Extract the (x, y) coordinate from the center of the cell holding the provided text.  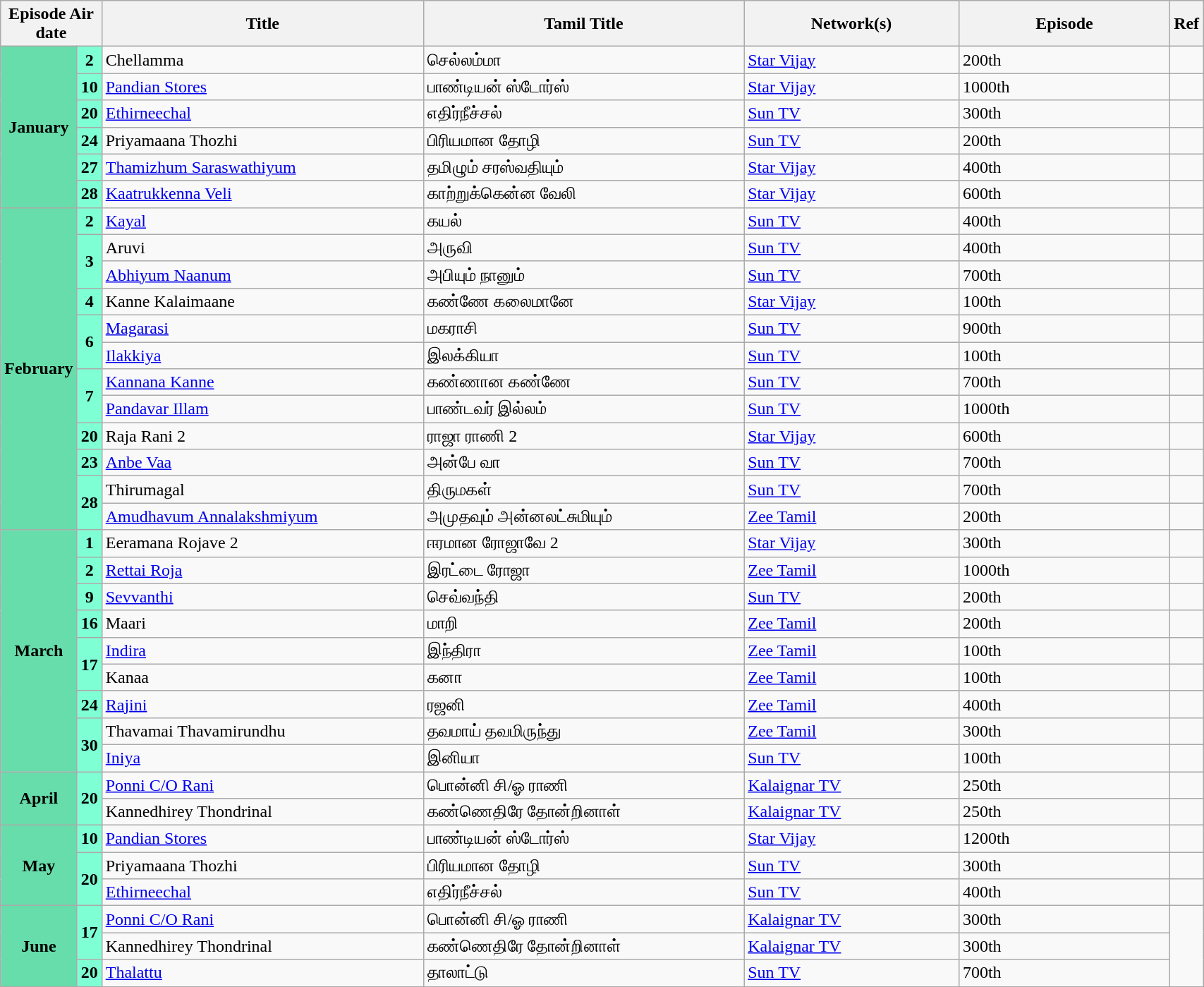
காற்றுக்கென்ன வேலி (584, 194)
Eeramana Rojave 2 (262, 543)
செவ்வந்தி (584, 597)
ஈரமான ரோஜாவே 2 (584, 543)
30 (89, 744)
Pandavar Illam (262, 409)
Episode (1064, 24)
27 (89, 167)
4 (89, 301)
இந்திரா (584, 650)
இலக்கியா (584, 355)
Kanaa (262, 677)
Episode Air date (51, 24)
6 (89, 341)
கண்ணான கண்ணே (584, 382)
Tamil Title (584, 24)
அருவி (584, 248)
Network(s) (852, 24)
மகராசி (584, 328)
மாறி (584, 624)
Amudhavum Annalakshmiyum (262, 516)
இரட்டை ரோஜா (584, 570)
16 (89, 624)
Kanne Kalaimaane (262, 301)
Anbe Vaa (262, 463)
Thamizhum Saraswathiyum (262, 167)
Chellamma (262, 60)
7 (89, 396)
Rajini (262, 704)
Sevvanthi (262, 597)
Indira (262, 650)
அபியும் நானும் (584, 274)
ரஜனி (584, 704)
திருமகள் (584, 490)
Title (262, 24)
April (39, 799)
கனா (584, 677)
1200th (1064, 839)
அன்பே வா (584, 463)
Abhiyum Naanum (262, 274)
Ref (1186, 24)
கயல் (584, 221)
Thalattu (262, 973)
Raja Rani 2 (262, 436)
February (39, 368)
தமிழும் சரஸ்வதியும் (584, 167)
Kayal (262, 221)
பாண்டவர் இல்லம் (584, 409)
Kaatrukkenna Veli (262, 194)
9 (89, 597)
தவமாய் தவமிருந்து (584, 731)
Rettai Roja (262, 570)
Magarasi (262, 328)
Kannana Kanne (262, 382)
March (39, 650)
Ilakkiya (262, 355)
January (39, 127)
அமுதவும் அன்னலட்சுமியும் (584, 516)
May (39, 866)
1 (89, 543)
3 (89, 261)
900th (1064, 328)
இனியா (584, 758)
Thirumagal (262, 490)
தாலாட்டு (584, 973)
Maari (262, 624)
23 (89, 463)
கண்ணே கலைமானே (584, 301)
செல்லம்மா (584, 60)
Thavamai Thavamirundhu (262, 731)
Iniya (262, 758)
ராஜா ராணி 2 (584, 436)
Aruvi (262, 248)
June (39, 946)
